Find where the given text appears and provide that cell's center as [X, Y] coordinate. 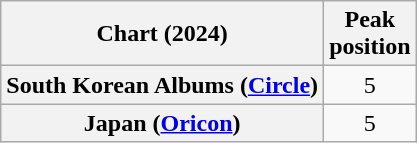
South Korean Albums (Circle) [162, 85]
Japan (Oricon) [162, 123]
Chart (2024) [162, 34]
Peakposition [370, 34]
